Return the [X, Y] coordinate for the center point of the cell that contains the specified text.  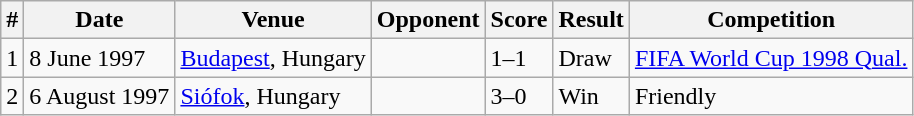
FIFA World Cup 1998 Qual. [771, 58]
1–1 [519, 58]
8 June 1997 [100, 58]
Opponent [428, 20]
Result [591, 20]
Venue [273, 20]
Siófok, Hungary [273, 96]
Date [100, 20]
Friendly [771, 96]
Win [591, 96]
6 August 1997 [100, 96]
Draw [591, 58]
3–0 [519, 96]
Budapest, Hungary [273, 58]
Score [519, 20]
1 [12, 58]
Competition [771, 20]
2 [12, 96]
# [12, 20]
